Determine the [x, y] coordinate at the center of the cell enclosing the given text.  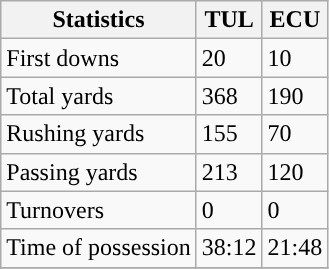
Turnovers [99, 210]
Rushing yards [99, 134]
38:12 [229, 248]
20 [229, 58]
190 [295, 96]
120 [295, 172]
Time of possession [99, 248]
ECU [295, 20]
Total yards [99, 96]
Passing yards [99, 172]
10 [295, 58]
Statistics [99, 20]
368 [229, 96]
155 [229, 134]
TUL [229, 20]
70 [295, 134]
First downs [99, 58]
213 [229, 172]
21:48 [295, 248]
